Capture the cell that displays the provided text and extract its (x, y) central coordinate. 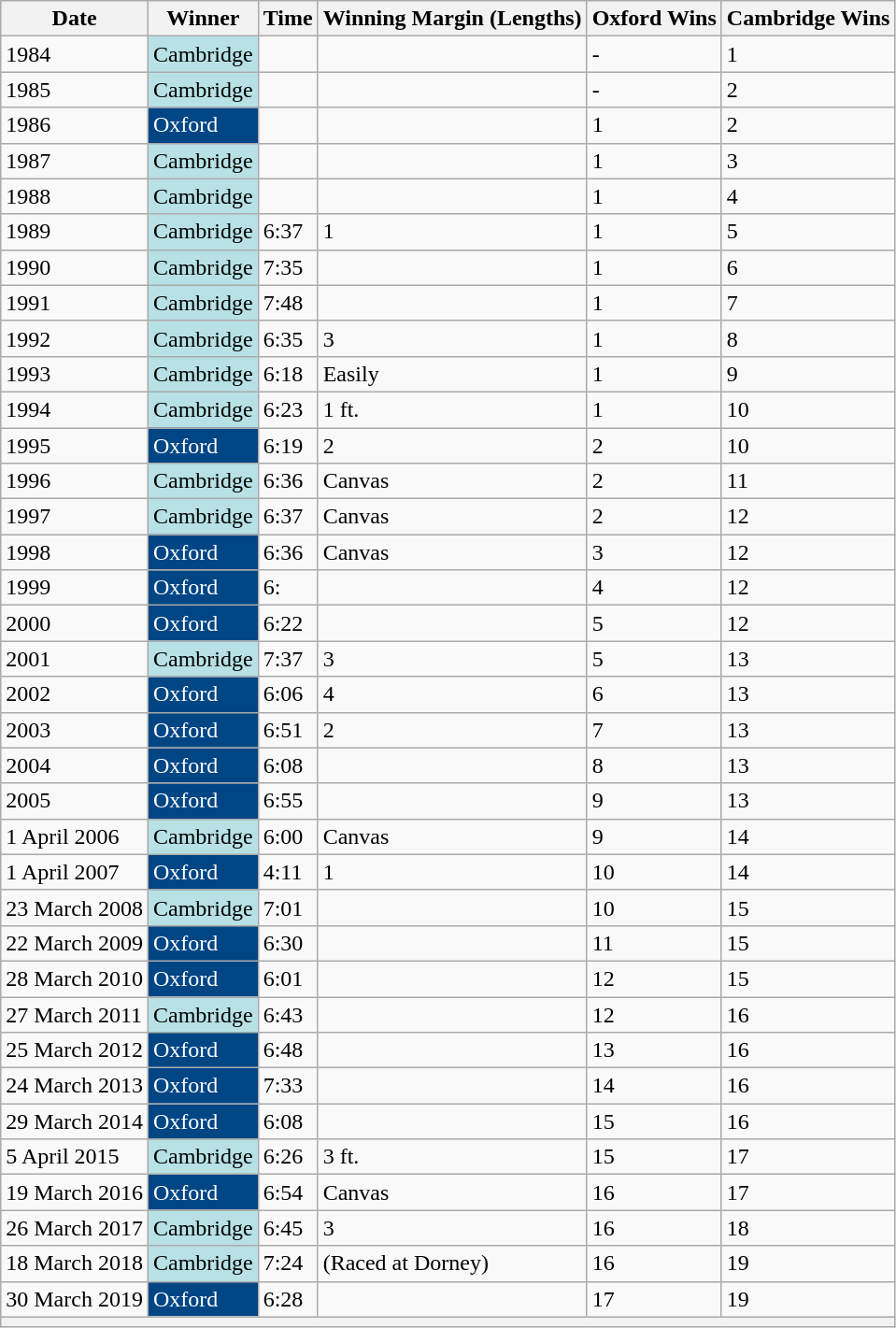
25 March 2012 (75, 1050)
1 April 2006 (75, 836)
6:22 (288, 623)
Winner (203, 19)
6:30 (288, 943)
1984 (75, 54)
1985 (75, 90)
22 March 2009 (75, 943)
1 April 2007 (75, 872)
7:24 (288, 1264)
1999 (75, 588)
1994 (75, 409)
1 ft. (452, 409)
6:26 (288, 1157)
7:33 (288, 1086)
6:19 (288, 446)
6:48 (288, 1050)
1992 (75, 338)
18 (808, 1228)
6:35 (288, 338)
6:23 (288, 409)
1986 (75, 125)
3 ft. (452, 1157)
7:48 (288, 303)
24 March 2013 (75, 1086)
1987 (75, 161)
1990 (75, 267)
2003 (75, 730)
Oxford Wins (654, 19)
18 March 2018 (75, 1264)
Easily (452, 374)
1988 (75, 196)
6:54 (288, 1192)
Date (75, 19)
4:11 (288, 872)
6:51 (288, 730)
6:55 (288, 801)
2004 (75, 765)
30 March 2019 (75, 1299)
23 March 2008 (75, 907)
Time (288, 19)
1991 (75, 303)
Winning Margin (Lengths) (452, 19)
2000 (75, 623)
6:28 (288, 1299)
26 March 2017 (75, 1228)
6:18 (288, 374)
6: (288, 588)
28 March 2010 (75, 978)
(Raced at Dorney) (452, 1264)
1996 (75, 481)
2005 (75, 801)
1997 (75, 517)
6:45 (288, 1228)
Cambridge Wins (808, 19)
5 April 2015 (75, 1157)
1998 (75, 552)
2002 (75, 694)
1993 (75, 374)
29 March 2014 (75, 1121)
6:06 (288, 694)
2001 (75, 659)
6:01 (288, 978)
7:35 (288, 267)
7:37 (288, 659)
1989 (75, 232)
6:43 (288, 1014)
19 March 2016 (75, 1192)
6:00 (288, 836)
7:01 (288, 907)
27 March 2011 (75, 1014)
1995 (75, 446)
